Find where the given text appears and provide that cell's center as (X, Y) coordinate. 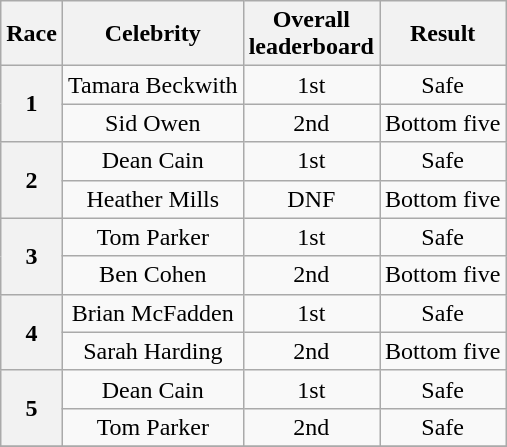
Sid Owen (152, 123)
1 (32, 104)
4 (32, 332)
Brian McFadden (152, 313)
Tamara Beckwith (152, 85)
Celebrity (152, 34)
Overallleaderboard (311, 34)
DNF (311, 199)
Race (32, 34)
3 (32, 256)
Heather Mills (152, 199)
2 (32, 180)
Result (443, 34)
Ben Cohen (152, 275)
Sarah Harding (152, 351)
5 (32, 408)
